Find where the given text appears and provide that cell's center as [X, Y] coordinate. 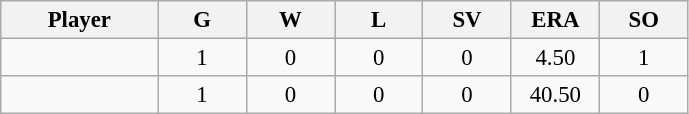
4.50 [555, 58]
Player [80, 20]
L [378, 20]
SV [467, 20]
W [290, 20]
ERA [555, 20]
G [202, 20]
SO [644, 20]
40.50 [555, 95]
